Identify which cell holds the provided text, then report its [X, Y] central coordinate. 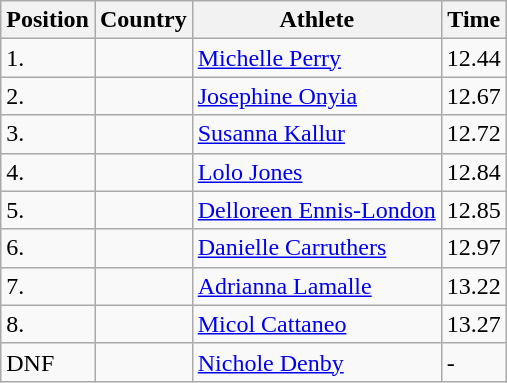
12.84 [474, 172]
12.67 [474, 96]
Micol Cattaneo [316, 324]
Lolo Jones [316, 172]
Time [474, 20]
Michelle Perry [316, 58]
Athlete [316, 20]
3. [48, 134]
5. [48, 210]
1. [48, 58]
Susanna Kallur [316, 134]
7. [48, 286]
Delloreen Ennis-London [316, 210]
12.44 [474, 58]
8. [48, 324]
6. [48, 248]
DNF [48, 362]
13.27 [474, 324]
Josephine Onyia [316, 96]
Adrianna Lamalle [316, 286]
Danielle Carruthers [316, 248]
12.85 [474, 210]
12.97 [474, 248]
Nichole Denby [316, 362]
Country [143, 20]
Position [48, 20]
13.22 [474, 286]
12.72 [474, 134]
2. [48, 96]
4. [48, 172]
- [474, 362]
